Extract the [X, Y] coordinate from the center of the cell holding the provided text.  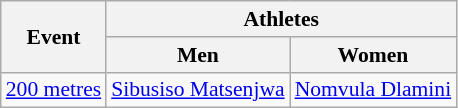
Athletes [281, 19]
Women [374, 55]
Men [198, 55]
Event [54, 36]
200 metres [54, 90]
Sibusiso Matsenjwa [198, 90]
Nomvula Dlamini [374, 90]
